Determine the [X, Y] coordinate at the center of the cell enclosing the given text.  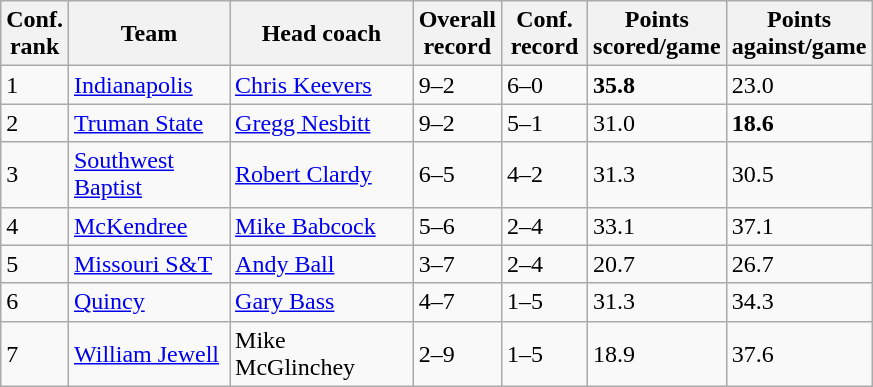
35.8 [658, 85]
Truman State [148, 123]
Overall record [457, 34]
William Jewell [148, 354]
Conf. record [544, 34]
18.9 [658, 354]
6–5 [457, 174]
Mike McGlinchey [322, 354]
4 [35, 226]
Gregg Nesbitt [322, 123]
20.7 [658, 264]
4–7 [457, 302]
7 [35, 354]
37.1 [799, 226]
1 [35, 85]
Head coach [322, 34]
Robert Clardy [322, 174]
5 [35, 264]
Chris Keevers [322, 85]
6 [35, 302]
6–0 [544, 85]
McKendree [148, 226]
26.7 [799, 264]
2 [35, 123]
33.1 [658, 226]
Points against/game [799, 34]
2–9 [457, 354]
34.3 [799, 302]
Andy Ball [322, 264]
Team [148, 34]
5–6 [457, 226]
3 [35, 174]
3–7 [457, 264]
30.5 [799, 174]
4–2 [544, 174]
18.6 [799, 123]
23.0 [799, 85]
Southwest Baptist [148, 174]
Points scored/game [658, 34]
31.0 [658, 123]
Missouri S&T [148, 264]
Mike Babcock [322, 226]
Conf. rank [35, 34]
Quincy [148, 302]
Indianapolis [148, 85]
37.6 [799, 354]
Gary Bass [322, 302]
5–1 [544, 123]
